Determine the (x, y) coordinate at the center of the cell enclosing the given text.  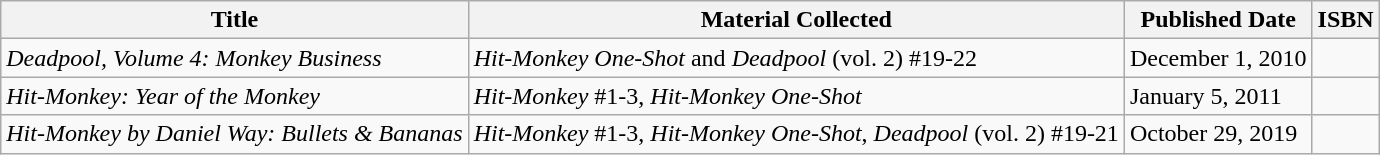
Hit-Monkey by Daniel Way: Bullets & Bananas (234, 134)
Hit-Monkey: Year of the Monkey (234, 96)
Deadpool, Volume 4: Monkey Business (234, 58)
Title (234, 20)
Published Date (1218, 20)
Material Collected (796, 20)
ISBN (1346, 20)
Hit-Monkey #1-3, Hit-Monkey One-Shot (796, 96)
October 29, 2019 (1218, 134)
December 1, 2010 (1218, 58)
January 5, 2011 (1218, 96)
Hit-Monkey #1-3, Hit-Monkey One-Shot, Deadpool (vol. 2) #19-21 (796, 134)
Hit-Monkey One-Shot and Deadpool (vol. 2) #19-22 (796, 58)
